Identify which cell holds the provided text, then report its (X, Y) central coordinate. 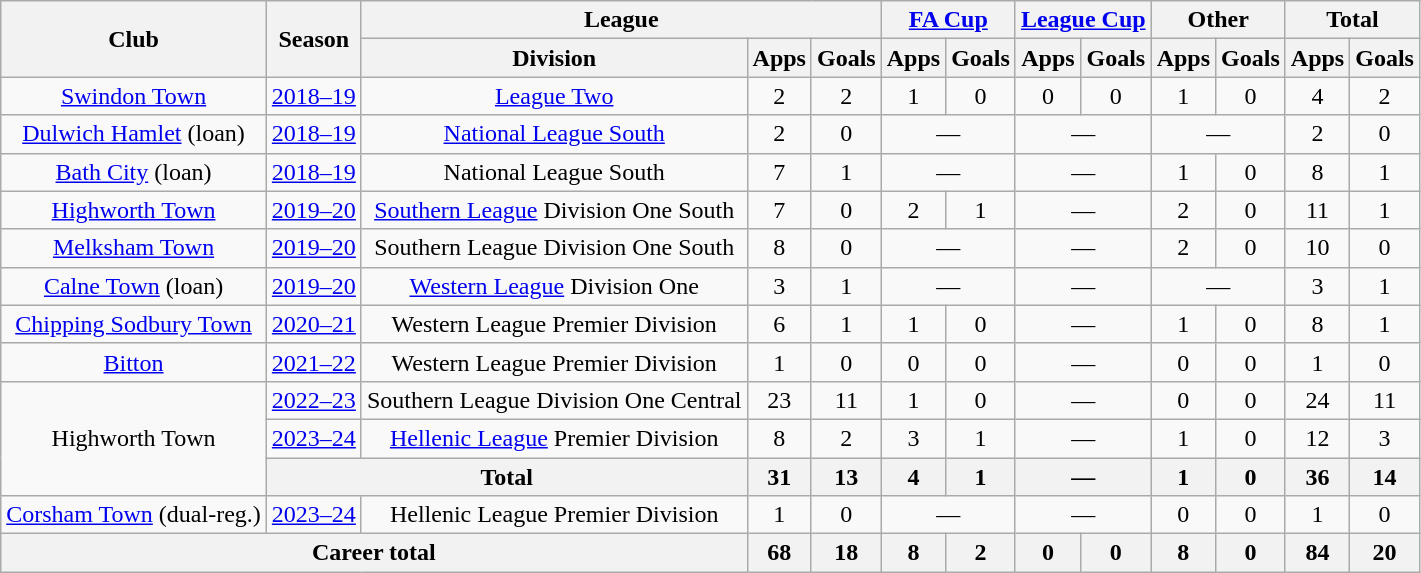
Other (1218, 20)
Melksham Town (134, 248)
Southern League Division One Central (554, 400)
Club (134, 39)
Swindon Town (134, 96)
12 (1317, 438)
Career total (374, 553)
Bath City (loan) (134, 172)
24 (1317, 400)
84 (1317, 553)
13 (846, 477)
18 (846, 553)
Chipping Sodbury Town (134, 324)
Calne Town (loan) (134, 286)
League (621, 20)
Division (554, 58)
10 (1317, 248)
Season (314, 39)
14 (1385, 477)
Western League Division One (554, 286)
Dulwich Hamlet (loan) (134, 134)
Corsham Town (dual-reg.) (134, 515)
36 (1317, 477)
68 (779, 553)
2020–21 (314, 324)
League Two (554, 96)
20 (1385, 553)
6 (779, 324)
23 (779, 400)
FA Cup (948, 20)
League Cup (1083, 20)
Bitton (134, 362)
31 (779, 477)
2022–23 (314, 400)
2021–22 (314, 362)
